Output the (X, Y) coordinate of the center of the cell containing the given text.  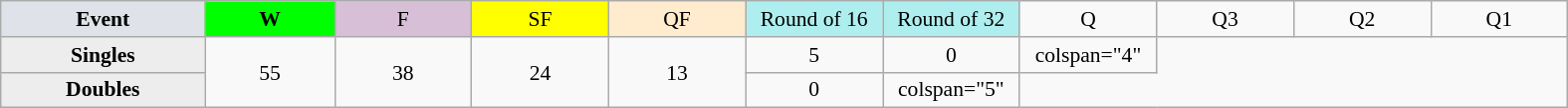
Q1 (1499, 19)
SF (541, 19)
13 (677, 72)
5 (814, 55)
colspan="4" (1088, 55)
Q2 (1362, 19)
Event (104, 19)
Q (1088, 19)
F (403, 19)
Singles (104, 55)
QF (677, 19)
24 (541, 72)
Round of 16 (814, 19)
38 (403, 72)
Round of 32 (951, 19)
Doubles (104, 90)
W (270, 19)
55 (270, 72)
colspan="5" (951, 90)
Q3 (1226, 19)
